Determine the (x, y) coordinate at the center of the cell enclosing the given text.  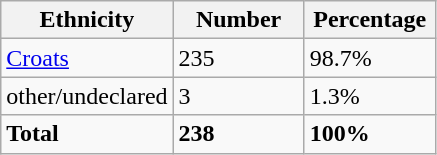
238 (238, 134)
other/undeclared (87, 96)
100% (370, 134)
1.3% (370, 96)
Ethnicity (87, 20)
Croats (87, 58)
3 (238, 96)
Total (87, 134)
235 (238, 58)
98.7% (370, 58)
Number (238, 20)
Percentage (370, 20)
